Scan for the cell matching the given text and deliver its (X, Y) coordinate at center. 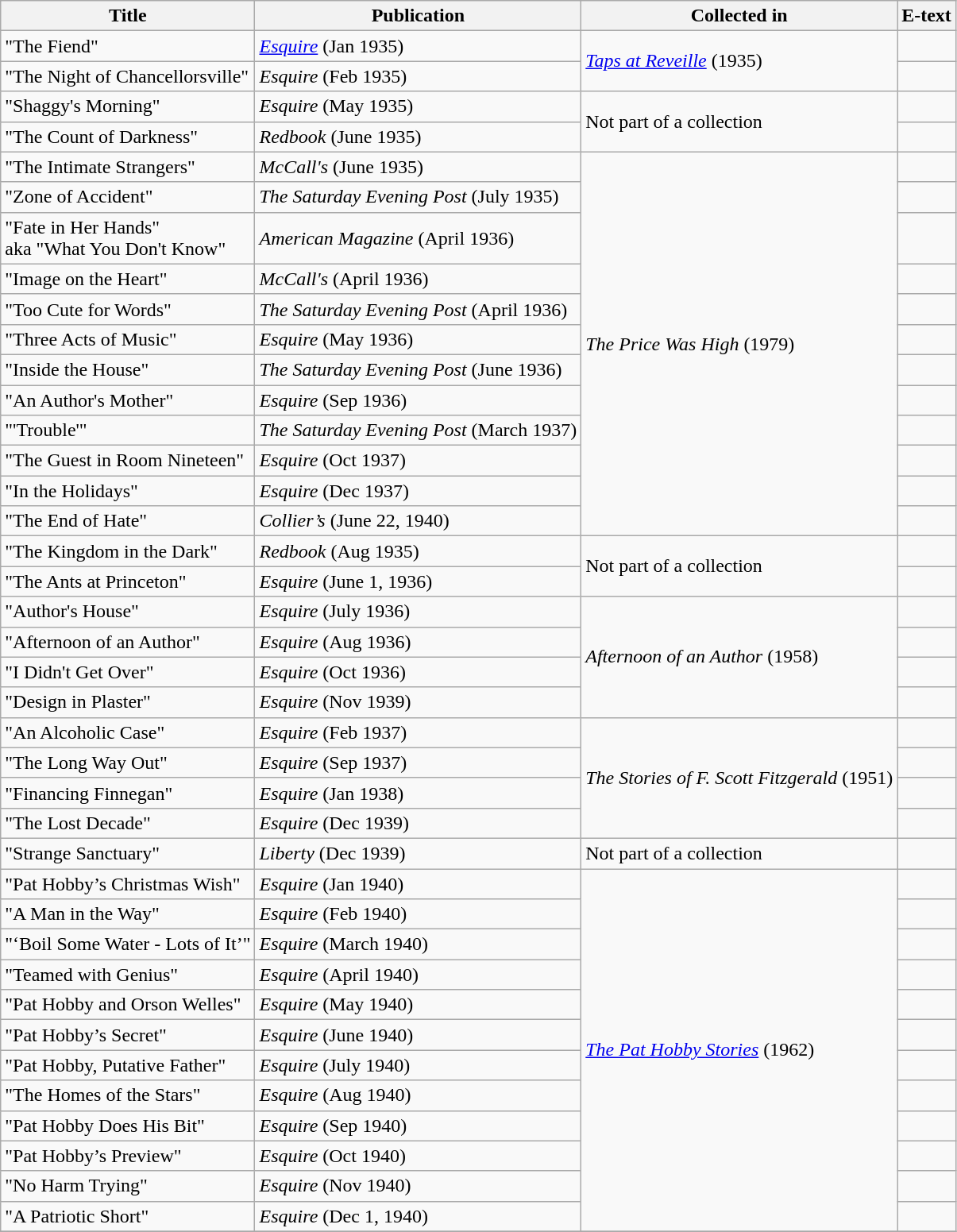
"Afternoon of an Author" (128, 642)
Esquire (Jan 1940) (418, 884)
"Fate in Her Hands"aka "What You Don't Know" (128, 238)
Esquire (Feb 1940) (418, 914)
"An Alcoholic Case" (128, 732)
"The Lost Decade" (128, 823)
Esquire (May 1940) (418, 1005)
"An Author's Mother" (128, 400)
Collected in (739, 16)
"Pat Hobby Does His Bit" (128, 1126)
"I Didn't Get Over" (128, 672)
"Inside the House" (128, 369)
Esquire (May 1936) (418, 339)
The Saturday Evening Post (March 1937) (418, 431)
"The Intimate Strangers" (128, 167)
"The Guest in Room Nineteen" (128, 461)
"The Night of Chancellorsville" (128, 76)
Esquire (March 1940) (418, 944)
McCall's (April 1936) (418, 279)
"Teamed with Genius" (128, 975)
Esquire (Oct 1940) (418, 1156)
Esquire (Feb 1935) (418, 76)
Redbook (Aug 1935) (418, 551)
Esquire (Feb 1937) (418, 732)
McCall's (June 1935) (418, 167)
American Magazine (April 1936) (418, 238)
"The Homes of the Stars" (128, 1095)
"Pat Hobby, Putative Father" (128, 1065)
Liberty (Dec 1939) (418, 853)
"The Ants at Princeton" (128, 581)
"Pat Hobby and Orson Welles" (128, 1005)
The Saturday Evening Post (April 1936) (418, 309)
"‘Boil Some Water - Lots of It’" (128, 944)
The Saturday Evening Post (June 1936) (418, 369)
Esquire (Dec 1, 1940) (418, 1216)
"Design in Plaster" (128, 702)
Esquire (June 1, 1936) (418, 581)
"A Man in the Way" (128, 914)
"Strange Sanctuary" (128, 853)
Title (128, 16)
"The Fiend" (128, 46)
Redbook (June 1935) (418, 137)
Esquire (April 1940) (418, 975)
Esquire (Oct 1936) (418, 672)
The Stories of F. Scott Fitzgerald (1951) (739, 778)
"'Trouble'" (128, 431)
E-text (927, 16)
"No Harm Trying" (128, 1186)
"Too Cute for Words" (128, 309)
Esquire (Nov 1940) (418, 1186)
"The Kingdom in the Dark" (128, 551)
"The Count of Darkness" (128, 137)
Esquire (July 1936) (418, 612)
Esquire (Jan 1938) (418, 793)
"Three Acts of Music" (128, 339)
Esquire (Dec 1937) (418, 491)
"The Long Way Out" (128, 763)
"A Patriotic Short" (128, 1216)
Afternoon of an Author (1958) (739, 657)
Esquire (Aug 1936) (418, 642)
Esquire (Dec 1939) (418, 823)
"Pat Hobby’s Secret" (128, 1035)
"Pat Hobby’s Preview" (128, 1156)
Esquire (Oct 1937) (418, 461)
"Pat Hobby’s Christmas Wish" (128, 884)
Esquire (July 1940) (418, 1065)
Esquire (Sep 1936) (418, 400)
"Zone of Accident" (128, 197)
The Pat Hobby Stories (1962) (739, 1050)
The Price Was High (1979) (739, 344)
Esquire (Sep 1940) (418, 1126)
The Saturday Evening Post (July 1935) (418, 197)
Collier’s (June 22, 1940) (418, 521)
Esquire (Nov 1939) (418, 702)
"Image on the Heart" (128, 279)
Esquire (Aug 1940) (418, 1095)
Taps at Reveille (1935) (739, 61)
"In the Holidays" (128, 491)
"Author's House" (128, 612)
Esquire (May 1935) (418, 106)
Esquire (Sep 1937) (418, 763)
Esquire (Jan 1935) (418, 46)
Publication (418, 16)
Esquire (June 1940) (418, 1035)
"Shaggy's Morning" (128, 106)
"The End of Hate" (128, 521)
"Financing Finnegan" (128, 793)
